Search for the cell housing the specified text and yield its [X, Y] center coordinate. 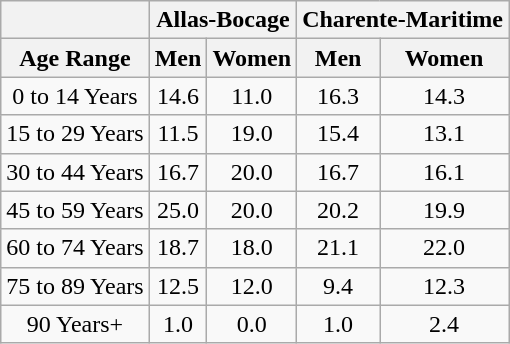
Allas-Bocage [222, 20]
12.3 [444, 286]
13.1 [444, 134]
60 to 74 Years [75, 248]
21.1 [338, 248]
19.9 [444, 210]
45 to 59 Years [75, 210]
0.0 [252, 324]
16.1 [444, 172]
15 to 29 Years [75, 134]
11.5 [178, 134]
14.3 [444, 96]
2.4 [444, 324]
20.2 [338, 210]
18.0 [252, 248]
12.0 [252, 286]
16.3 [338, 96]
14.6 [178, 96]
Charente-Maritime [403, 20]
Age Range [75, 58]
12.5 [178, 286]
22.0 [444, 248]
9.4 [338, 286]
18.7 [178, 248]
90 Years+ [75, 324]
15.4 [338, 134]
75 to 89 Years [75, 286]
30 to 44 Years [75, 172]
11.0 [252, 96]
19.0 [252, 134]
0 to 14 Years [75, 96]
25.0 [178, 210]
